Return the (x, y) coordinate for the center point of the cell that contains the specified text.  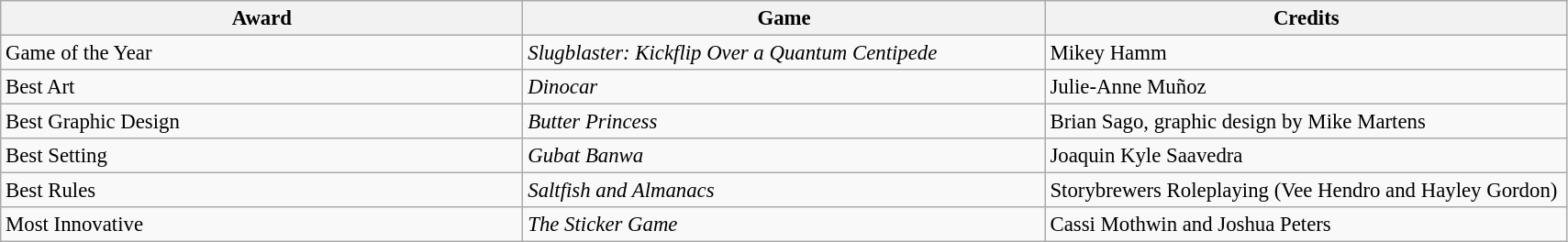
Most Innovative (262, 225)
Saltfish and Almanacs (784, 191)
Joaquin Kyle Saavedra (1307, 156)
Cassi Mothwin and Joshua Peters (1307, 225)
Best Art (262, 87)
Butter Princess (784, 122)
The Sticker Game (784, 225)
Dinocar (784, 87)
Brian Sago, graphic design by Mike Martens (1307, 122)
Gubat Banwa (784, 156)
Game (784, 18)
Storybrewers Roleplaying (Vee Hendro and Hayley Gordon) (1307, 191)
Best Rules (262, 191)
Slugblaster: Kickflip Over a Quantum Centipede (784, 53)
Best Setting (262, 156)
Julie-Anne Muñoz (1307, 87)
Credits (1307, 18)
Award (262, 18)
Game of the Year (262, 53)
Mikey Hamm (1307, 53)
Best Graphic Design (262, 122)
